Determine the (x, y) coordinate at the center of the cell enclosing the given text.  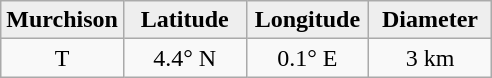
Longitude (308, 20)
4.4° N (184, 58)
Latitude (184, 20)
Diameter (430, 20)
Murchison (62, 20)
T (62, 58)
0.1° E (308, 58)
3 km (430, 58)
